From the cell containing the given text, extract its center point as [X, Y] coordinate. 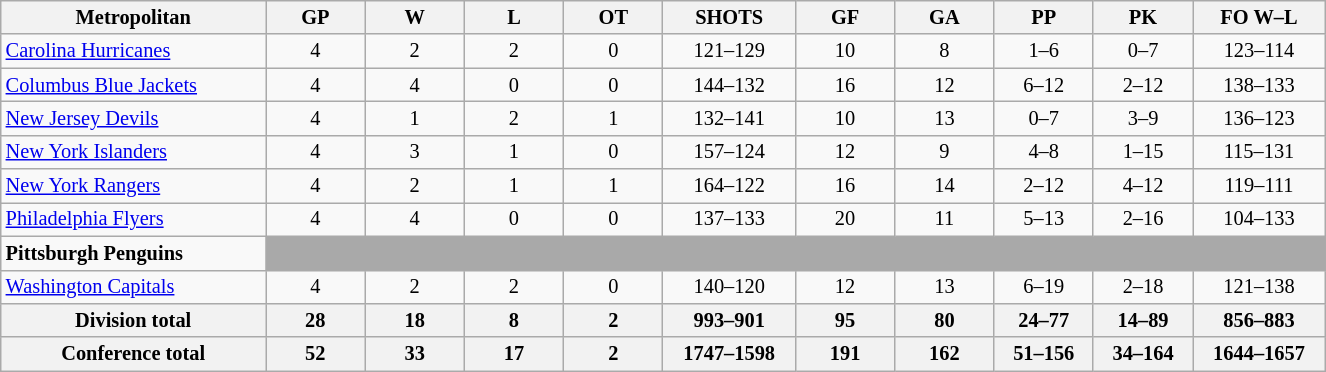
4–12 [1142, 186]
PK [1142, 17]
Philadelphia Flyers [134, 219]
123–114 [1260, 51]
3 [414, 152]
51–156 [1044, 354]
162 [944, 354]
115–131 [1260, 152]
1644–1657 [1260, 354]
157–124 [729, 152]
95 [844, 320]
GP [316, 17]
SHOTS [729, 17]
17 [514, 354]
Pittsburgh Penguins [134, 253]
Metropolitan [134, 17]
Columbus Blue Jackets [134, 85]
140–120 [729, 287]
121–129 [729, 51]
164–122 [729, 186]
New York Islanders [134, 152]
6–19 [1044, 287]
136–123 [1260, 118]
New York Rangers [134, 186]
34–164 [1142, 354]
33 [414, 354]
14–89 [1142, 320]
5–13 [1044, 219]
3–9 [1142, 118]
OT [614, 17]
Washington Capitals [134, 287]
20 [844, 219]
11 [944, 219]
18 [414, 320]
144–132 [729, 85]
L [514, 17]
6–12 [1044, 85]
W [414, 17]
9 [944, 152]
4–8 [1044, 152]
2–18 [1142, 287]
Conference total [134, 354]
2–16 [1142, 219]
PP [1044, 17]
138–133 [1260, 85]
FO W–L [1260, 17]
121–138 [1260, 287]
191 [844, 354]
1–6 [1044, 51]
14 [944, 186]
80 [944, 320]
GA [944, 17]
52 [316, 354]
132–141 [729, 118]
137–133 [729, 219]
119–111 [1260, 186]
28 [316, 320]
104–133 [1260, 219]
Division total [134, 320]
1747–1598 [729, 354]
Carolina Hurricanes [134, 51]
New Jersey Devils [134, 118]
856–883 [1260, 320]
24–77 [1044, 320]
993–901 [729, 320]
1–15 [1142, 152]
GF [844, 17]
